Find where the given text appears and provide that cell's center as (X, Y) coordinate. 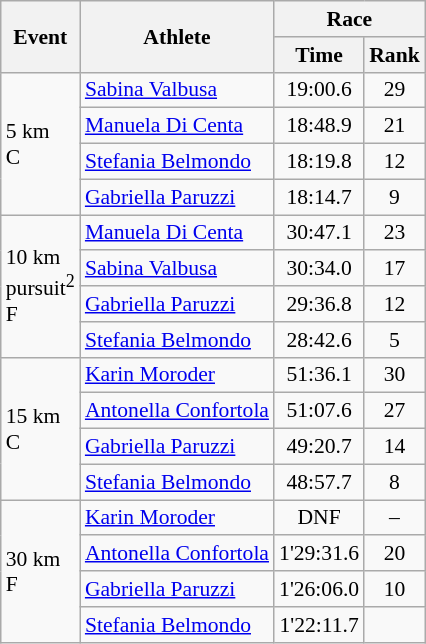
49:20.7 (319, 447)
5 km C (40, 143)
20 (394, 554)
5 (394, 340)
1'29:31.6 (319, 554)
10 (394, 589)
DNF (319, 518)
21 (394, 126)
30:34.0 (319, 269)
30 (394, 375)
Rank (394, 55)
15 km C (40, 428)
18:48.9 (319, 126)
18:19.8 (319, 162)
9 (394, 197)
Event (40, 36)
29 (394, 90)
1'26:06.0 (319, 589)
23 (394, 233)
30 km F (40, 571)
48:57.7 (319, 482)
10 km pursuit2 F (40, 286)
30:47.1 (319, 233)
28:42.6 (319, 340)
18:14.7 (319, 197)
1'22:11.7 (319, 625)
14 (394, 447)
Athlete (177, 36)
51:36.1 (319, 375)
19:00.6 (319, 90)
29:36.8 (319, 304)
Time (319, 55)
– (394, 518)
27 (394, 411)
17 (394, 269)
Race (350, 19)
8 (394, 482)
51:07.6 (319, 411)
